Find where the given text appears and provide that cell's center as (x, y) coordinate. 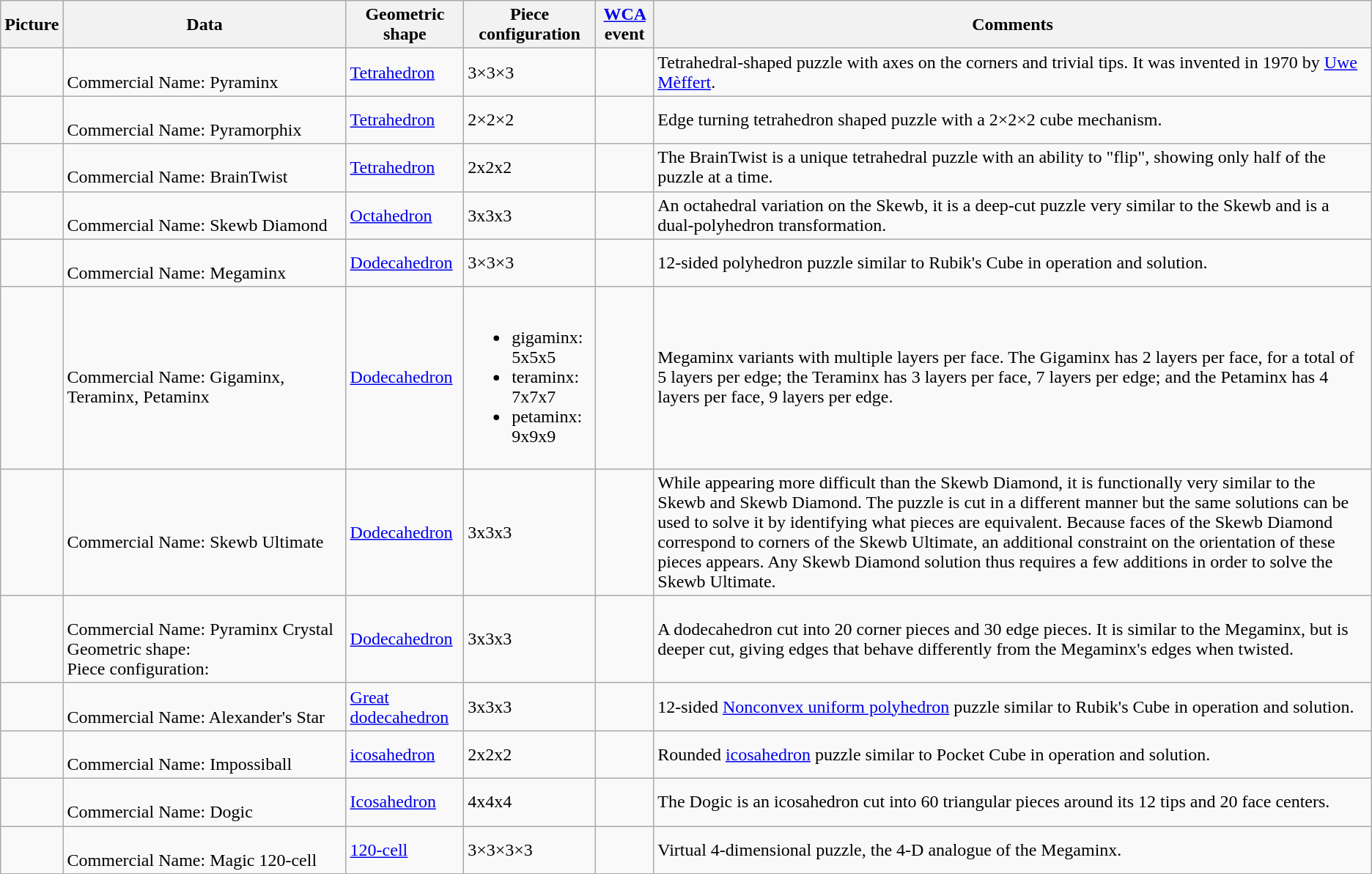
4x4x4 (530, 802)
2×2×2 (530, 120)
Geometric shape (405, 25)
Icosahedron (405, 802)
120-cell (405, 849)
Virtual 4-dimensional puzzle, the 4-D analogue of the Megaminx. (1013, 849)
gigaminx: 5x5x5teraminx: 7x7x7petaminx: 9x9x9 (530, 378)
The BrainTwist is a unique tetrahedral puzzle with an ability to "flip", showing only half of the puzzle at a time. (1013, 167)
Commercial Name: Pyraminx Crystal Geometric shape: Piece configuration: (204, 639)
Comments (1013, 25)
Commercial Name: Alexander's Star (204, 707)
Rounded icosahedron puzzle similar to Pocket Cube in operation and solution. (1013, 754)
Great dodecahedron (405, 707)
Commercial Name: Pyramorphix (204, 120)
An octahedral variation on the Skewb, it is a deep-cut puzzle very similar to the Skewb and is a dual-polyhedron transformation. (1013, 216)
Commercial Name: Pyraminx (204, 72)
Commercial Name: Skewb Ultimate (204, 532)
12-sided Nonconvex uniform polyhedron puzzle similar to Rubik's Cube in operation and solution. (1013, 707)
Octahedron (405, 216)
Data (204, 25)
Commercial Name: Impossiball (204, 754)
12-sided polyhedron puzzle similar to Rubik's Cube in operation and solution. (1013, 262)
Commercial Name: Dogic (204, 802)
Commercial Name: Megaminx (204, 262)
Commercial Name: BrainTwist (204, 167)
Commercial Name: Skewb Diamond (204, 216)
WCA event (624, 25)
3×3×3×3 (530, 849)
Tetrahedral-shaped puzzle with axes on the corners and trivial tips. It was invented in 1970 by Uwe Mèffert. (1013, 72)
The Dogic is an icosahedron cut into 60 triangular pieces around its 12 tips and 20 face centers. (1013, 802)
Picture (32, 25)
Piece configuration (530, 25)
Commercial Name: Magic 120-cell (204, 849)
Commercial Name: Gigaminx, Teraminx, Petaminx (204, 378)
icosahedron (405, 754)
Edge turning tetrahedron shaped puzzle with a 2×2×2 cube mechanism. (1013, 120)
